Find where the given text appears and provide that cell's center as (x, y) coordinate. 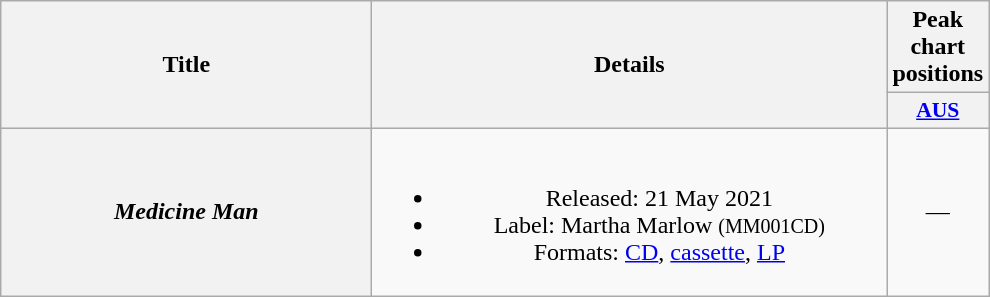
Released: 21 May 2021Label: Martha Marlow (MM001CD)Formats: CD, cassette, LP (630, 212)
Title (186, 65)
Medicine Man (186, 212)
— (938, 212)
Details (630, 65)
Peak chart positions (938, 47)
AUS (938, 111)
